Return the [X, Y] coordinate for the center point of the cell that contains the specified text.  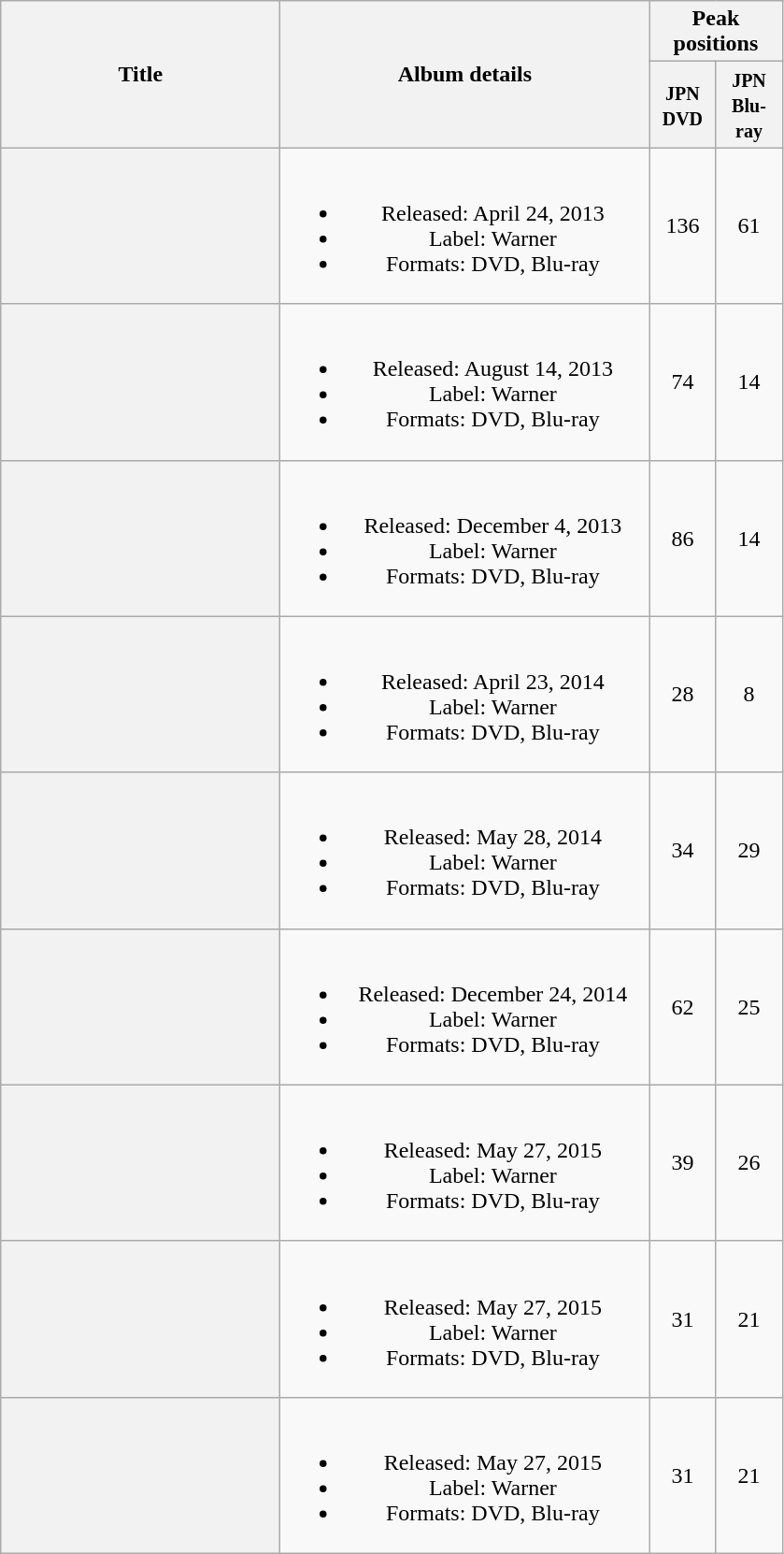
Released: December 4, 2013Label: WarnerFormats: DVD, Blu-ray [465, 539]
Released: August 14, 2013Label: WarnerFormats: DVD, Blu-ray [465, 381]
Peak positions [716, 32]
Released: April 24, 2013Label: WarnerFormats: DVD, Blu-ray [465, 226]
Title [140, 75]
8 [749, 694]
39 [682, 1163]
34 [682, 851]
86 [682, 539]
28 [682, 694]
74 [682, 381]
25 [749, 1006]
Released: December 24, 2014Label: WarnerFormats: DVD, Blu-ray [465, 1006]
Released: April 23, 2014Label: WarnerFormats: DVD, Blu-ray [465, 694]
JPN DVD [682, 105]
29 [749, 851]
136 [682, 226]
Album details [465, 75]
26 [749, 1163]
Released: May 28, 2014Label: WarnerFormats: DVD, Blu-ray [465, 851]
JPN Blu-ray [749, 105]
62 [682, 1006]
61 [749, 226]
